Provide the (X, Y) coordinate of the cell's center where the given text is located.  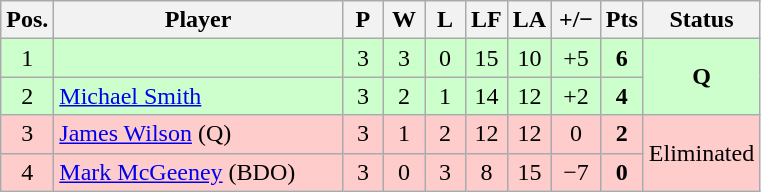
−7 (576, 172)
Player (198, 20)
8 (487, 172)
14 (487, 96)
Michael Smith (198, 96)
LA (529, 20)
+5 (576, 58)
Pts (622, 20)
P (362, 20)
W (404, 20)
James Wilson (Q) (198, 134)
Status (701, 20)
10 (529, 58)
LF (487, 20)
Pos. (28, 20)
Mark McGeeney (BDO) (198, 172)
Eliminated (701, 153)
+2 (576, 96)
L (444, 20)
6 (622, 58)
Q (701, 77)
+/− (576, 20)
